For the text-containing cell, return its midpoint in [x, y] coordinate format. 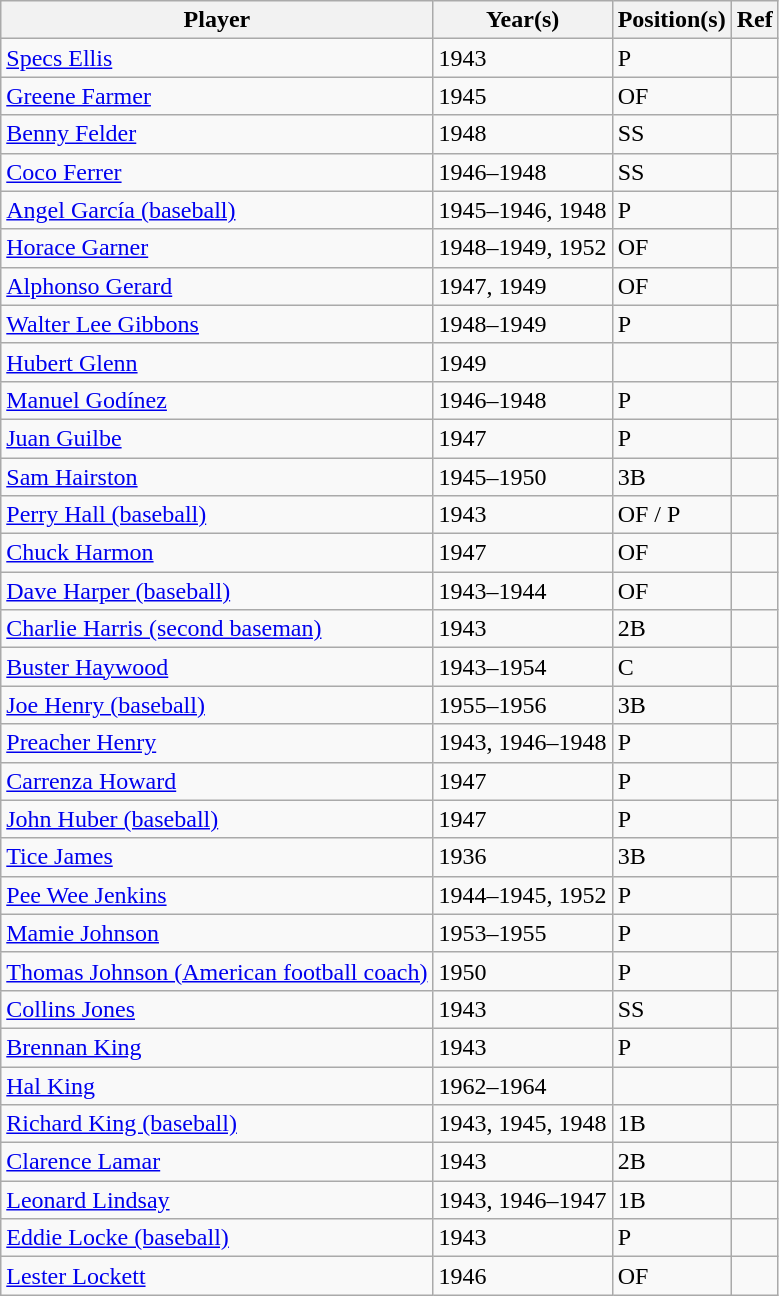
Position(s) [672, 20]
1943, 1945, 1948 [522, 1124]
Tice James [217, 857]
Greene Farmer [217, 96]
1947, 1949 [522, 286]
OF / P [672, 515]
1962–1964 [522, 1085]
1943–1944 [522, 591]
1955–1956 [522, 705]
1943, 1946–1948 [522, 743]
1950 [522, 971]
Buster Haywood [217, 667]
Hal King [217, 1085]
Brennan King [217, 1047]
1948–1949 [522, 324]
Carrenza Howard [217, 781]
Coco Ferrer [217, 172]
Thomas Johnson (American football coach) [217, 971]
Horace Garner [217, 248]
1945–1950 [522, 477]
Benny Felder [217, 134]
Sam Hairston [217, 477]
Player [217, 20]
1943–1954 [522, 667]
C [672, 667]
Specs Ellis [217, 58]
1948 [522, 134]
Hubert Glenn [217, 362]
Lester Lockett [217, 1276]
Angel García (baseball) [217, 210]
1949 [522, 362]
1945–1946, 1948 [522, 210]
1948–1949, 1952 [522, 248]
1936 [522, 857]
Walter Lee Gibbons [217, 324]
Ref [754, 20]
Eddie Locke (baseball) [217, 1238]
Joe Henry (baseball) [217, 705]
Leonard Lindsay [217, 1200]
1946 [522, 1276]
Chuck Harmon [217, 553]
Juan Guilbe [217, 438]
1953–1955 [522, 933]
Richard King (baseball) [217, 1124]
John Huber (baseball) [217, 819]
Manuel Godínez [217, 400]
Dave Harper (baseball) [217, 591]
Pee Wee Jenkins [217, 895]
Alphonso Gerard [217, 286]
Preacher Henry [217, 743]
1944–1945, 1952 [522, 895]
Perry Hall (baseball) [217, 515]
1943, 1946–1947 [522, 1200]
1945 [522, 96]
Year(s) [522, 20]
Mamie Johnson [217, 933]
Charlie Harris (second baseman) [217, 629]
Collins Jones [217, 1009]
Clarence Lamar [217, 1162]
